Detect which cell encompasses the target text, then output its [X, Y] center coordinate. 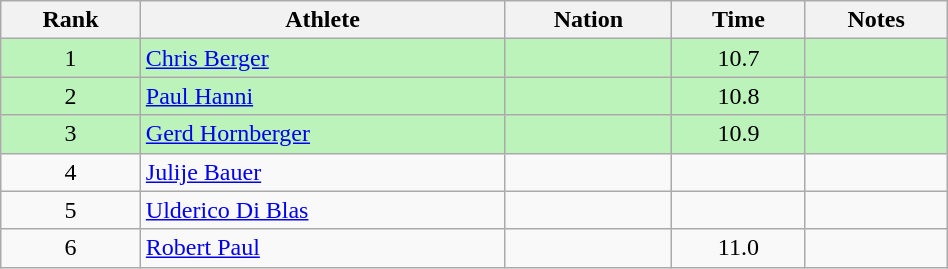
11.0 [738, 248]
Time [738, 20]
Ulderico Di Blas [322, 210]
Athlete [322, 20]
Rank [71, 20]
Paul Hanni [322, 96]
5 [71, 210]
2 [71, 96]
Notes [876, 20]
Robert Paul [322, 248]
3 [71, 134]
Gerd Hornberger [322, 134]
Chris Berger [322, 58]
1 [71, 58]
6 [71, 248]
10.9 [738, 134]
10.7 [738, 58]
Nation [588, 20]
10.8 [738, 96]
Julije Bauer [322, 172]
4 [71, 172]
